Find where the given text appears and provide that cell's center as [X, Y] coordinate. 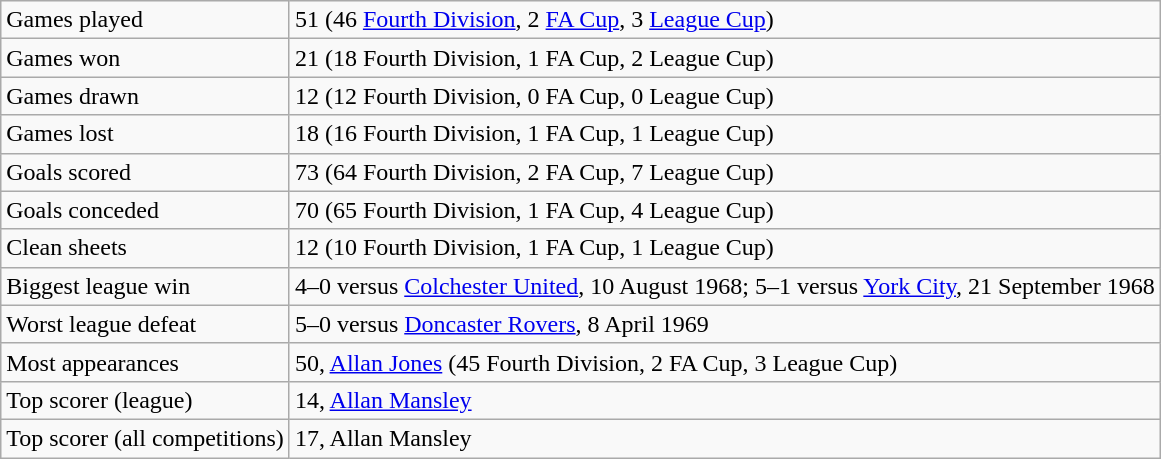
Worst league defeat [146, 324]
17, Allan Mansley [724, 438]
Top scorer (league) [146, 400]
18 (16 Fourth Division, 1 FA Cup, 1 League Cup) [724, 134]
4–0 versus Colchester United, 10 August 1968; 5–1 versus York City, 21 September 1968 [724, 286]
21 (18 Fourth Division, 1 FA Cup, 2 League Cup) [724, 58]
12 (10 Fourth Division, 1 FA Cup, 1 League Cup) [724, 248]
14, Allan Mansley [724, 400]
Games lost [146, 134]
Games drawn [146, 96]
Games won [146, 58]
12 (12 Fourth Division, 0 FA Cup, 0 League Cup) [724, 96]
Goals conceded [146, 210]
Clean sheets [146, 248]
73 (64 Fourth Division, 2 FA Cup, 7 League Cup) [724, 172]
Games played [146, 20]
5–0 versus Doncaster Rovers, 8 April 1969 [724, 324]
Biggest league win [146, 286]
51 (46 Fourth Division, 2 FA Cup, 3 League Cup) [724, 20]
Top scorer (all competitions) [146, 438]
Most appearances [146, 362]
70 (65 Fourth Division, 1 FA Cup, 4 League Cup) [724, 210]
50, Allan Jones (45 Fourth Division, 2 FA Cup, 3 League Cup) [724, 362]
Goals scored [146, 172]
